Search for the cell housing the specified text and yield its (x, y) center coordinate. 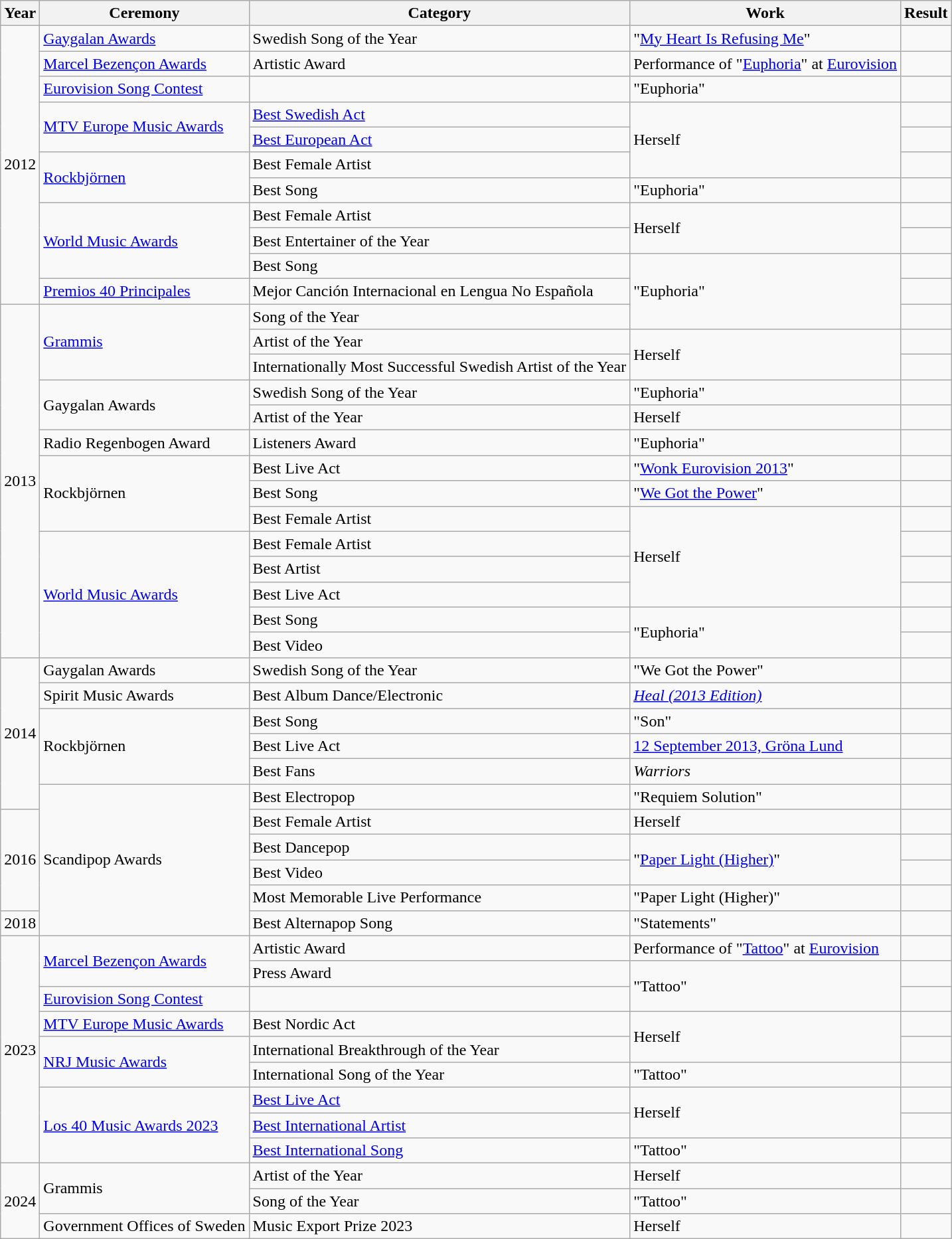
Most Memorable Live Performance (439, 898)
2018 (20, 923)
"Wonk Eurovision 2013" (765, 468)
Best Dancepop (439, 847)
Los 40 Music Awards 2023 (145, 1125)
Scandipop Awards (145, 860)
2024 (20, 1201)
Radio Regenbogen Award (145, 443)
Music Export Prize 2023 (439, 1226)
Best Album Dance/Electronic (439, 695)
Best Artist (439, 569)
Work (765, 13)
Ceremony (145, 13)
Performance of "Tattoo" at Eurovision (765, 948)
"Statements" (765, 923)
Category (439, 13)
Press Award (439, 973)
Listeners Award (439, 443)
Best Fans (439, 772)
2014 (20, 733)
Best Swedish Act (439, 114)
Result (926, 13)
Best European Act (439, 139)
Best International Artist (439, 1125)
"Requiem Solution" (765, 797)
Warriors (765, 772)
International Breakthrough of the Year (439, 1049)
NRJ Music Awards (145, 1062)
Government Offices of Sweden (145, 1226)
2023 (20, 1049)
Best International Song (439, 1151)
Premios 40 Principales (145, 291)
Heal (2013 Edition) (765, 695)
Best Entertainer of the Year (439, 240)
12 September 2013, Gröna Lund (765, 746)
2013 (20, 481)
2012 (20, 165)
"My Heart Is Refusing Me" (765, 39)
International Song of the Year (439, 1074)
Best Nordic Act (439, 1024)
Best Electropop (439, 797)
Spirit Music Awards (145, 695)
Performance of "Euphoria" at Eurovision (765, 64)
Internationally Most Successful Swedish Artist of the Year (439, 367)
2016 (20, 860)
Mejor Canción Internacional en Lengua No Española (439, 291)
Year (20, 13)
Best Alternapop Song (439, 923)
"Son" (765, 720)
